Return (x, y) of the center of cell containing provided text 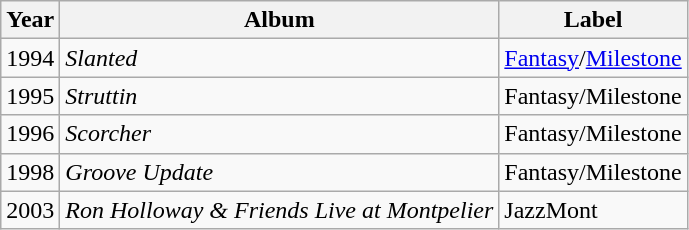
Ron Holloway & Friends Live at Montpelier (280, 210)
Label (593, 20)
Year (30, 20)
1995 (30, 96)
Groove Update (280, 172)
Scorcher (280, 134)
2003 (30, 210)
JazzMont (593, 210)
1996 (30, 134)
1998 (30, 172)
1994 (30, 58)
Album (280, 20)
Struttin (280, 96)
Slanted (280, 58)
